Provide the (X, Y) coordinate of the cell's center where the given text is located.  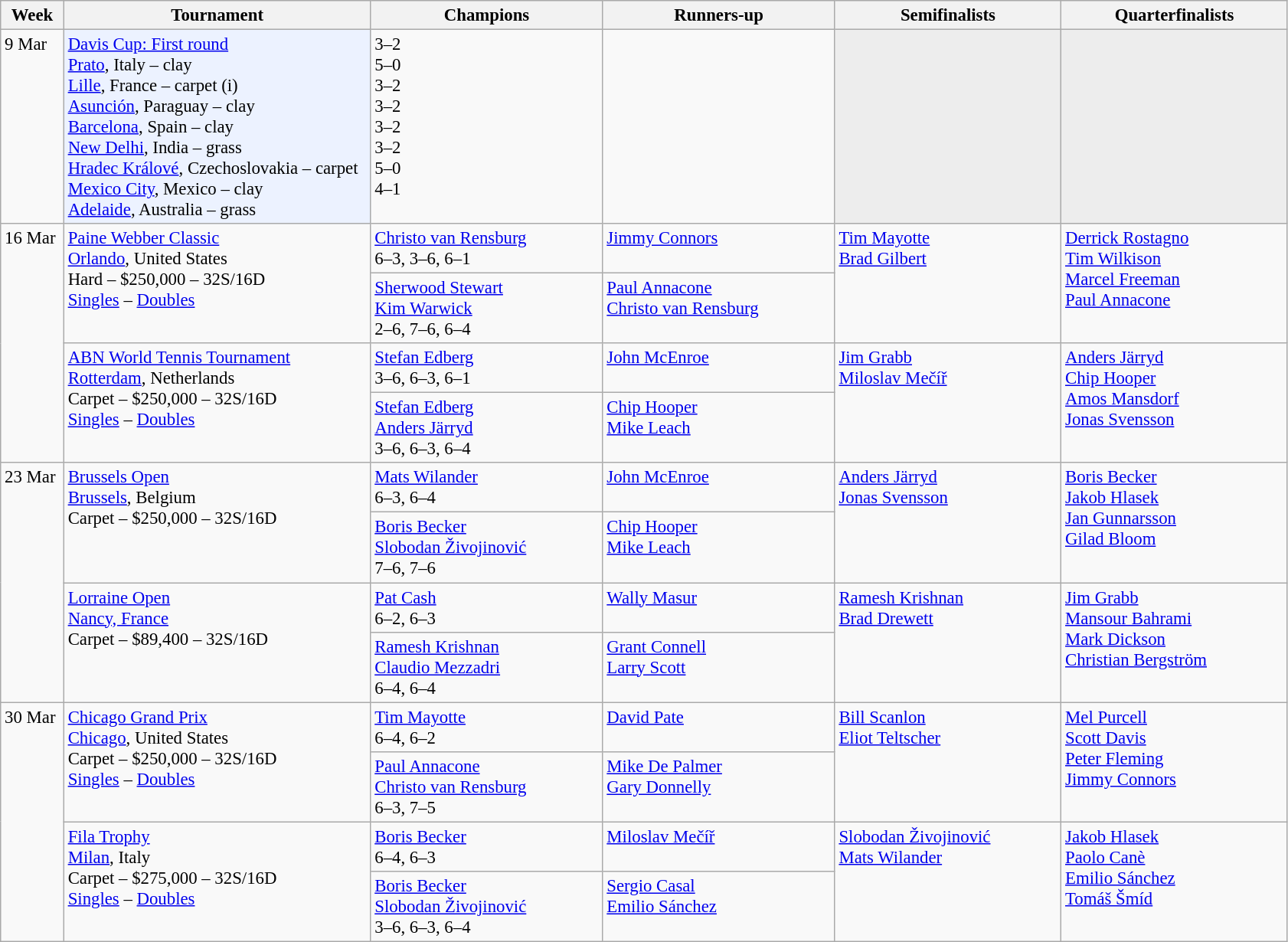
Stefan Edberg Anders Järryd 3–6, 6–3, 6–4 (487, 428)
Miloslav Mečíř (718, 847)
Mats Wilander 6–3, 6–4 (487, 487)
Ramesh Krishnan Claudio Mezzadri 6–4, 6–4 (487, 667)
Boris Becker Jakob Hlasek Jan Gunnarsson Gilad Bloom (1175, 522)
Brussels Open Brussels, BelgiumCarpet – $250,000 – 32S/16D (217, 522)
Ramesh Krishnan Brad Drewett (948, 643)
Jim Grabb Mansour Bahrami Mark Dickson Christian Bergström (1175, 643)
Paine Webber Classic Orlando, United StatesHard – $250,000 – 32S/16D Singles – Doubles (217, 283)
Tournament (217, 15)
Chicago Grand Prix Chicago, United StatesCarpet – $250,000 – 32S/16D Singles – Doubles (217, 762)
Jim Grabb Miloslav Mečíř (948, 403)
16 Mar (32, 343)
Champions (487, 15)
Stefan Edberg 3–6, 6–3, 6–1 (487, 368)
David Pate (718, 728)
Runners-up (718, 15)
Christo van Rensburg6–3, 3–6, 6–1 (487, 248)
Fila Trophy Milan, Italy Carpet – $275,000 – 32S/16D Singles – Doubles (217, 881)
9 Mar (32, 127)
Derrick Rostagno Tim Wilkison Marcel Freeman Paul Annacone (1175, 283)
Anders Järryd Jonas Svensson (948, 522)
Boris Becker Slobodan Živojinović 7–6, 7–6 (487, 548)
Mel Purcell Scott Davis Peter Fleming Jimmy Connors (1175, 762)
Boris Becker Slobodan Živojinović 3–6, 6–3, 6–4 (487, 907)
Jimmy Connors (718, 248)
30 Mar (32, 822)
Lorraine OpenNancy, FranceCarpet – $89,400 – 32S/16D (217, 643)
3–2 5–0 3–2 3–2 3–2 3–2 5–0 4–1 (487, 127)
Pat Cash 6–2, 6–3 (487, 608)
Bill Scanlon Eliot Teltscher (948, 762)
Anders Järryd Chip Hooper Amos Mansdorf Jonas Svensson (1175, 403)
Semifinalists (948, 15)
Paul Annacone Christo van Rensburg (718, 309)
Tim Mayotte 6–4, 6–2 (487, 728)
Wally Masur (718, 608)
Quarterfinalists (1175, 15)
Jakob Hlasek Paolo Canè Emilio Sánchez Tomáš Šmíd (1175, 881)
ABN World Tennis Tournament Rotterdam, NetherlandsCarpet – $250,000 – 32S/16D Singles – Doubles (217, 403)
23 Mar (32, 582)
Paul Annacone Christo van Rensburg 6–3, 7–5 (487, 787)
Sergio Casal Emilio Sánchez (718, 907)
Boris Becker 6–4, 6–3 (487, 847)
Slobodan Živojinović Mats Wilander (948, 881)
Mike De Palmer Gary Donnelly (718, 787)
Week (32, 15)
Tim Mayotte Brad Gilbert (948, 283)
Grant Connell Larry Scott (718, 667)
Sherwood Stewart Kim Warwick 2–6, 7–6, 6–4 (487, 309)
